Output the (X, Y) coordinate of the center of the cell containing the given text.  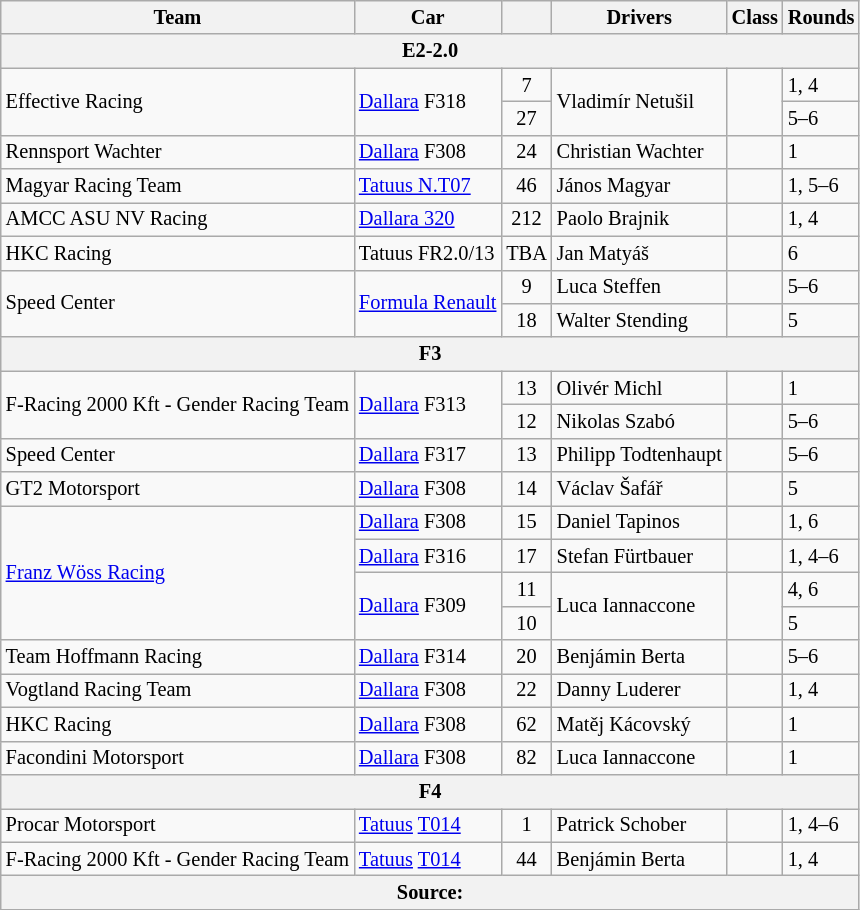
24 (526, 152)
Vogtland Racing Team (178, 690)
GT2 Motorsport (178, 489)
Dallara F318 (428, 102)
62 (526, 724)
Walter Stending (640, 320)
11 (526, 589)
Team Hoffmann Racing (178, 657)
10 (526, 623)
Magyar Racing Team (178, 186)
Dallara F317 (428, 455)
Drivers (640, 17)
Luca Steffen (640, 287)
Class (755, 17)
Jan Matyáš (640, 253)
22 (526, 690)
Dallara 320 (428, 219)
Facondini Motorsport (178, 758)
4, 6 (822, 589)
Rounds (822, 17)
17 (526, 556)
Matěj Kácovský (640, 724)
46 (526, 186)
1, 5–6 (822, 186)
44 (526, 859)
6 (822, 253)
9 (526, 287)
Vladimír Netušil (640, 102)
Source: (430, 892)
Car (428, 17)
Nikolas Szabó (640, 421)
F3 (430, 354)
Stefan Fürtbauer (640, 556)
Tatuus N.T07 (428, 186)
Effective Racing (178, 102)
Team (178, 17)
Danny Luderer (640, 690)
Procar Motorsport (178, 825)
E2-2.0 (430, 51)
Dallara F313 (428, 404)
212 (526, 219)
Olivér Michl (640, 388)
1, 6 (822, 522)
Franz Wöss Racing (178, 572)
Václav Šafář (640, 489)
F4 (430, 791)
Paolo Brajnik (640, 219)
18 (526, 320)
AMCC ASU NV Racing (178, 219)
Rennsport Wachter (178, 152)
János Magyar (640, 186)
Dallara F316 (428, 556)
Christian Wachter (640, 152)
TBA (526, 253)
Philipp Todtenhaupt (640, 455)
7 (526, 85)
27 (526, 118)
Dallara F309 (428, 606)
12 (526, 421)
Formula Renault (428, 304)
Daniel Tapinos (640, 522)
Patrick Schober (640, 825)
14 (526, 489)
Dallara F314 (428, 657)
20 (526, 657)
82 (526, 758)
Tatuus FR2.0/13 (428, 253)
15 (526, 522)
